Capture the cell that displays the provided text and extract its [X, Y] central coordinate. 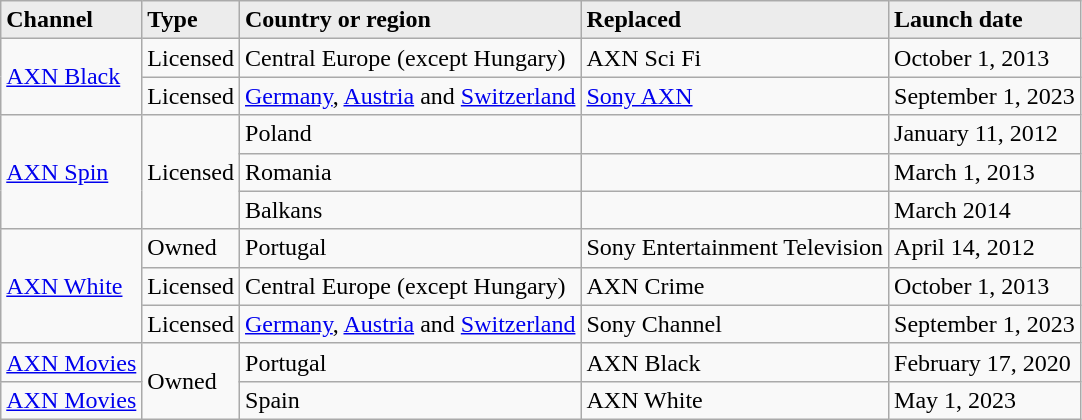
Balkans [410, 210]
February 17, 2020 [985, 362]
AXN Sci Fi [735, 58]
Country or region [410, 20]
Replaced [735, 20]
Poland [410, 134]
Sony AXN [735, 96]
May 1, 2023 [985, 400]
January 11, 2012 [985, 134]
April 14, 2012 [985, 248]
Romania [410, 172]
Sony Entertainment Television [735, 248]
AXN Crime [735, 286]
AXN Spin [72, 172]
Launch date [985, 20]
Sony Channel [735, 324]
Type [191, 20]
March 1, 2013 [985, 172]
March 2014 [985, 210]
Channel [72, 20]
Spain [410, 400]
